Determine the (X, Y) coordinate at the center of the cell enclosing the given text.  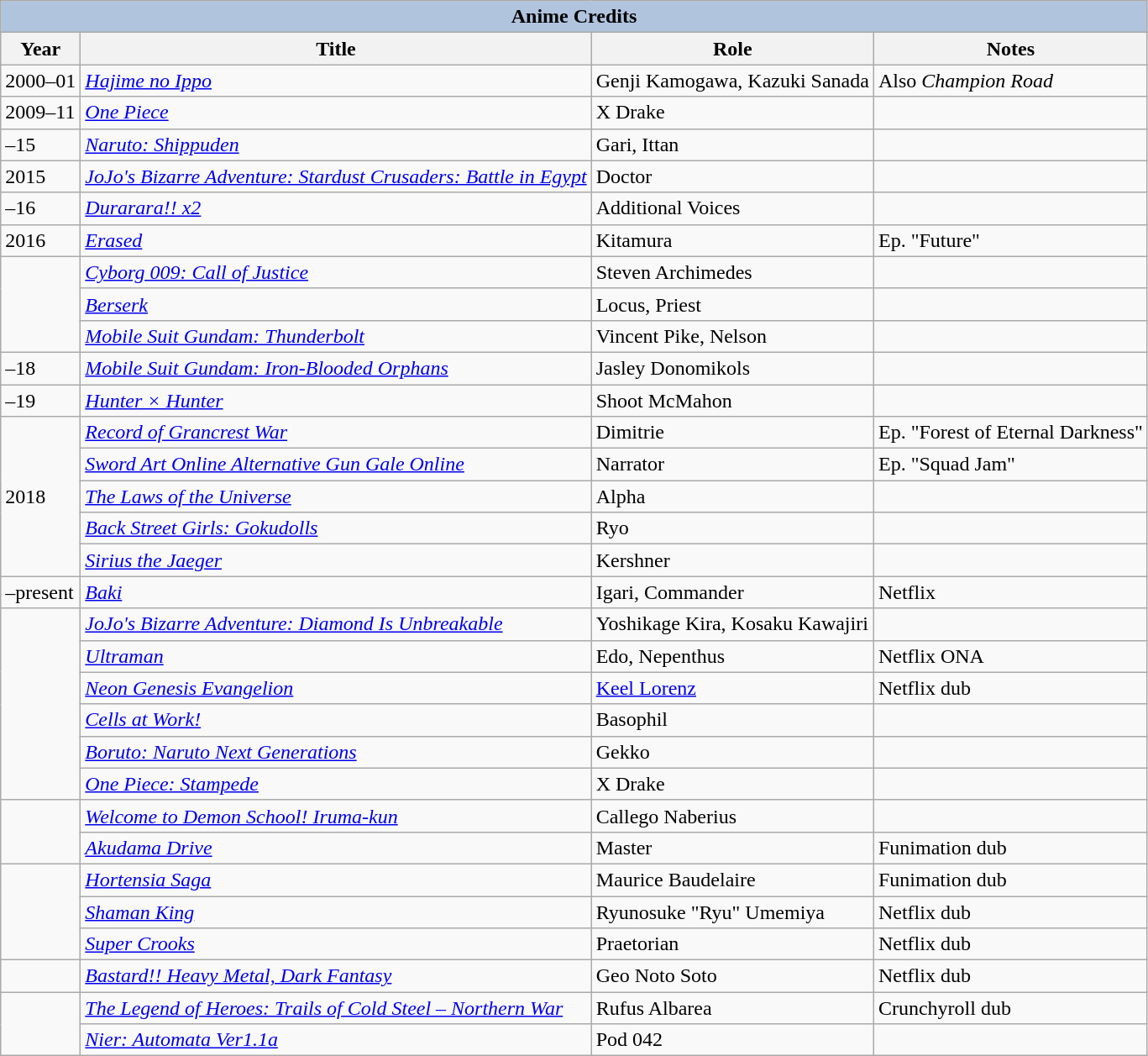
–present (40, 592)
Narrator (732, 465)
Maurice Baudelaire (732, 880)
Ryunosuke "Ryu" Umemiya (732, 912)
Locus, Priest (732, 304)
Title (336, 49)
Edo, Nepenthus (732, 656)
Vincent Pike, Nelson (732, 336)
Shoot McMahon (732, 401)
Sword Art Online Alternative Gun Gale Online (336, 465)
Welcome to Demon School! Iruma-kun (336, 816)
Bastard!! Heavy Metal, Dark Fantasy (336, 976)
2000–01 (40, 81)
Dimitrie (732, 433)
2016 (40, 240)
Netflix ONA (1010, 656)
Cells at Work! (336, 720)
Kershner (732, 560)
Praetorian (732, 944)
Hortensia Saga (336, 880)
Alpha (732, 496)
2015 (40, 176)
Igari, Commander (732, 592)
Ultraman (336, 656)
Additional Voices (732, 208)
Geo Noto Soto (732, 976)
Erased (336, 240)
One Piece (336, 113)
Super Crooks (336, 944)
Hajime no Ippo (336, 81)
Durarara!! x2 (336, 208)
Gari, Ittan (732, 144)
Anime Credits (574, 17)
Yoshikage Kira, Kosaku Kawajiri (732, 624)
Doctor (732, 176)
–16 (40, 208)
Keel Lorenz (732, 688)
Ep. "Future" (1010, 240)
–18 (40, 368)
Shaman King (336, 912)
The Legend of Heroes: Trails of Cold Steel – Northern War (336, 1008)
–15 (40, 144)
Akudama Drive (336, 848)
Mobile Suit Gundam: Iron-Blooded Orphans (336, 368)
Jasley Donomikols (732, 368)
Boruto: Naruto Next Generations (336, 752)
Notes (1010, 49)
Rufus Albarea (732, 1008)
Mobile Suit Gundam: Thunderbolt (336, 336)
Gekko (732, 752)
JoJo's Bizarre Adventure: Stardust Crusaders: Battle in Egypt (336, 176)
Master (732, 848)
2018 (40, 496)
One Piece: Stampede (336, 784)
JoJo's Bizarre Adventure: Diamond Is Unbreakable (336, 624)
Ep. "Squad Jam" (1010, 465)
Nier: Automata Ver1.1a (336, 1040)
Ryo (732, 528)
Back Street Girls: Gokudolls (336, 528)
Callego Naberius (732, 816)
Ep. "Forest of Eternal Darkness" (1010, 433)
Berserk (336, 304)
Role (732, 49)
Steven Archimedes (732, 272)
Netflix (1010, 592)
Year (40, 49)
Also Champion Road (1010, 81)
–19 (40, 401)
Crunchyroll dub (1010, 1008)
Naruto: Shippuden (336, 144)
Hunter × Hunter (336, 401)
Cyborg 009: Call of Justice (336, 272)
Sirius the Jaeger (336, 560)
Genji Kamogawa, Kazuki Sanada (732, 81)
Record of Grancrest War (336, 433)
Neon Genesis Evangelion (336, 688)
The Laws of the Universe (336, 496)
Baki (336, 592)
Pod 042 (732, 1040)
Basophil (732, 720)
2009–11 (40, 113)
Kitamura (732, 240)
